Extract the (X, Y) coordinate from the center of the cell holding the provided text.  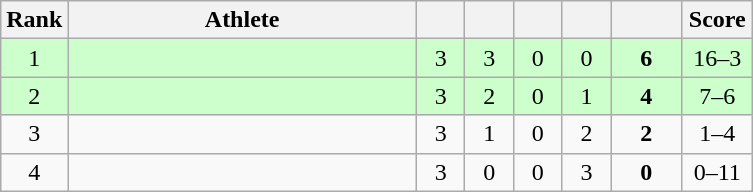
Athlete (242, 20)
16–3 (718, 58)
1–4 (718, 134)
Rank (34, 20)
Score (718, 20)
0–11 (718, 172)
6 (646, 58)
7–6 (718, 96)
